Detect which cell encompasses the target text, then output its (X, Y) center coordinate. 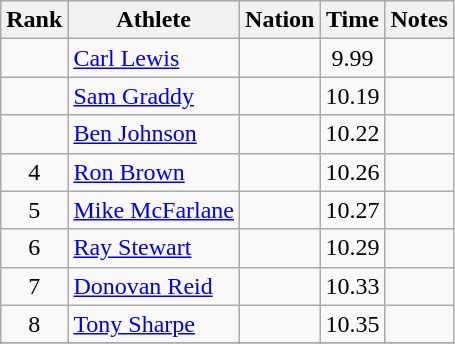
10.19 (352, 96)
7 (34, 286)
Notes (419, 20)
5 (34, 210)
Nation (280, 20)
10.29 (352, 248)
Mike McFarlane (154, 210)
10.26 (352, 172)
Carl Lewis (154, 58)
Ben Johnson (154, 134)
4 (34, 172)
10.33 (352, 286)
Sam Graddy (154, 96)
Ray Stewart (154, 248)
6 (34, 248)
8 (34, 324)
Donovan Reid (154, 286)
10.35 (352, 324)
Time (352, 20)
Rank (34, 20)
Ron Brown (154, 172)
10.22 (352, 134)
Athlete (154, 20)
9.99 (352, 58)
Tony Sharpe (154, 324)
10.27 (352, 210)
